Output the (x, y) coordinate of the center of the cell containing the given text.  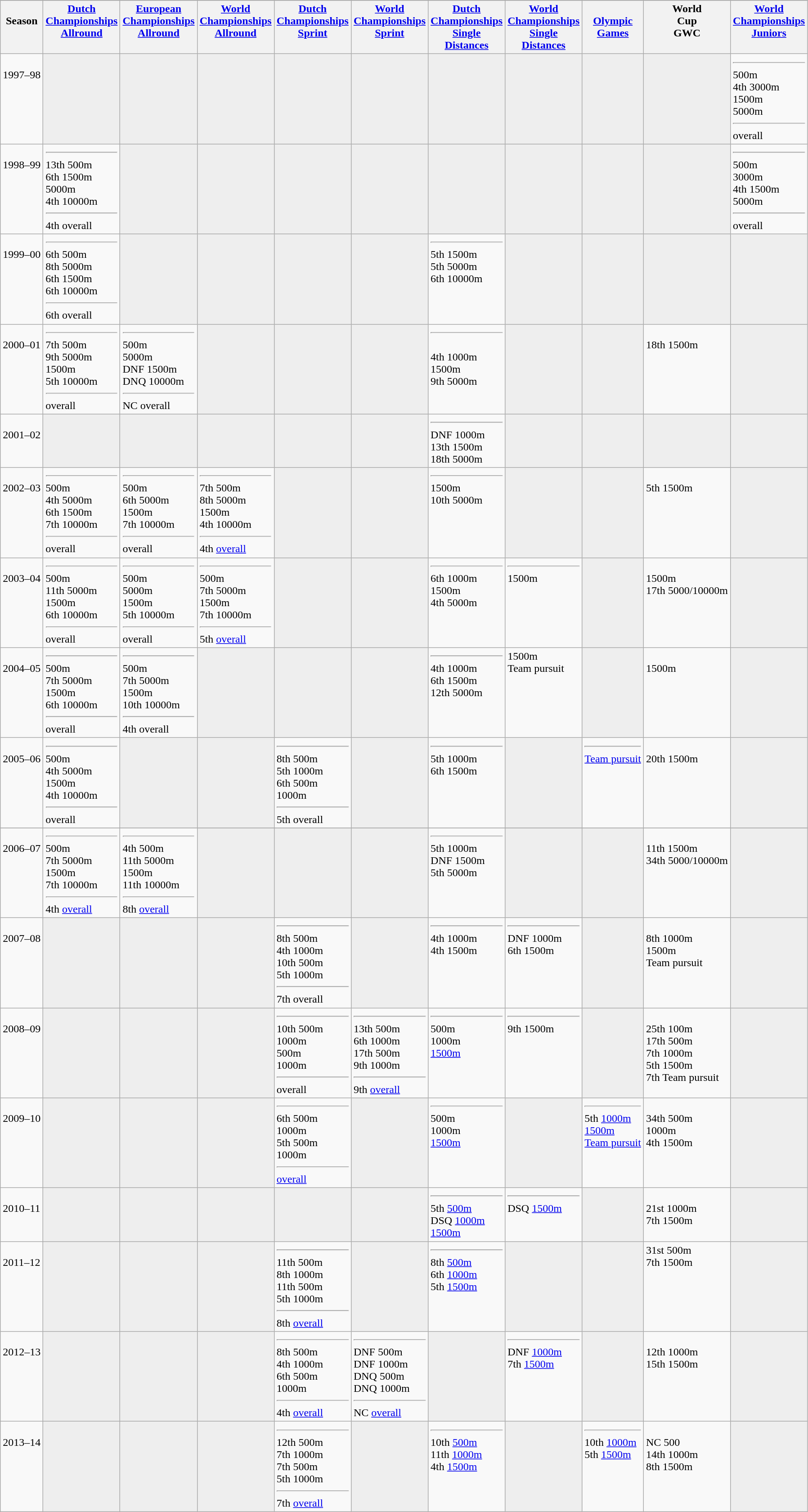
6th 500m 8th 5000m 6th 1500m 6th 10000m 6th overall (82, 279)
20th 1500m (687, 783)
500m 3000m 4th 1500m 5000m overall (769, 189)
World Championships Sprint (390, 27)
2008–09 (22, 1053)
2003–04 (22, 603)
1997–98 (22, 99)
500m 7th 5000m 1500m 10th 10000m 4th overall (158, 693)
500m 4th 5000m 6th 1500m 7th 10000m overall (82, 513)
5th 1000m DNF 1500m 5th 5000m (467, 873)
1998–99 (22, 189)
7th 500m 9th 5000m 1500m 5th 10000m overall (82, 369)
500m 11th 5000m 1500m 6th 10000m overall (82, 603)
Team pursuit (613, 783)
11th 1500m 34th 5000/10000m (687, 873)
5th 1000m 6th 1500m (467, 783)
8th 1000m 1500m Team pursuit (687, 963)
2006–07 (22, 873)
6th 500m 1000m 5th 500m 1000m overall (312, 1143)
5th 1000m 1500m Team pursuit (613, 1143)
2007–08 (22, 963)
2000–01 (22, 369)
European Championships Allround (158, 27)
2013–14 (22, 1467)
World Championships Juniors (769, 27)
DNF 500m DNF 1000m DNQ 500m DNQ 1000m NC overall (390, 1377)
DNF 1000m 13th 1500m 18th 5000m (467, 441)
Olympic Games (613, 27)
31st 500m 7th 1500m (687, 1287)
DNF 1000m 7th 1500m (543, 1377)
13th 500m 6th 1000m 17th 500m 9th 1000m 9th overall (390, 1053)
18th 1500m (687, 369)
500m 5000m 1500m 5th 10000m overall (158, 603)
500m 4th 5000m 1500m 4th 10000m overall (82, 783)
2010–11 (22, 1215)
500m 6th 5000m 1500m 7th 10000m overall (158, 513)
Dutch Championships Single Distances (467, 27)
4th 500m 11th 5000m 1500m 11th 10000m 8th overall (158, 873)
DNF 1000m 6th 1500m (543, 963)
5th 1500m (687, 513)
1500m Team pursuit (543, 693)
12th 1000m 15th 1500m (687, 1377)
1500m 10th 5000m (467, 513)
500m 7th 5000m 1500m 6th 10000m overall (82, 693)
21st 1000m 7th 1500m (687, 1215)
7th 500m 8th 5000m 1500m 4th 10000m 4th overall (236, 513)
2009–10 (22, 1143)
4th 1000m 4th 1500m (467, 963)
2012–13 (22, 1377)
World Championships Single Distances (543, 27)
8th 500m 5th 1000m 6th 500m 1000m 5th overall (312, 783)
World Championships Allround (236, 27)
NC 500 14th 1000m 8th 1500m (687, 1467)
1999–00 (22, 279)
2002–03 (22, 513)
2001–02 (22, 441)
9th 1500m (543, 1053)
1500m 17th 5000/10000m (687, 603)
4th 1000m 6th 1500m 12th 5000m (467, 693)
Dutch Championships Allround (82, 27)
DSQ 1500m (543, 1215)
10th 500m 11th 1000m 4th 1500m (467, 1467)
8th 500m 4th 1000m 10th 500m 5th 1000m 7th overall (312, 963)
8th 500m 4th 1000m 6th 500m 1000m 4th overall (312, 1377)
10th 1000m 5th 1500m (613, 1467)
500m 7th 5000m 1500m 7th 10000m 5th overall (236, 603)
Season (22, 27)
25th 100m 17th 500m 7th 1000m 5th 1500m 7th Team pursuit (687, 1053)
10th 500m 1000m 500m 1000m overall (312, 1053)
500m 7th 5000m 1500m 7th 10000m 4th overall (82, 873)
5th 500m DSQ 1000m 1500m (467, 1215)
2005–06 (22, 783)
2004–05 (22, 693)
8th 500m 6th 1000m 5th 1500m (467, 1287)
4th 1000m 1500m 9th 5000m (467, 369)
World Cup GWC (687, 27)
Dutch Championships Sprint (312, 27)
13th 500m 6th 1500m 5000m 4th 10000m 4th overall (82, 189)
34th 500m 1000m 4th 1500m (687, 1143)
6th 1000m 1500m 4th 5000m (467, 603)
2011–12 (22, 1287)
11th 500m 8th 1000m 11th 500m 5th 1000m 8th overall (312, 1287)
500m 4th 3000m 1500m 5000m overall (769, 99)
5th 1500m 5th 5000m 6th 10000m (467, 279)
12th 500m 7th 1000m 7th 500m 5th 1000m 7th overall (312, 1467)
500m 5000m DNF 1500m DNQ 10000m NC overall (158, 369)
